Locate the cell with the specified text and output its [x, y] center coordinate. 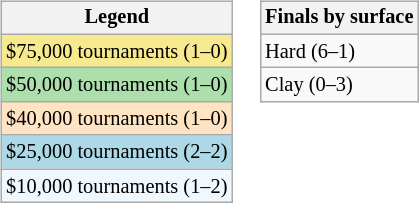
Clay (0–3) [339, 85]
Legend [116, 18]
$50,000 tournaments (1–0) [116, 85]
$10,000 tournaments (1–2) [116, 186]
Hard (6–1) [339, 51]
$25,000 tournaments (2–2) [116, 152]
$40,000 tournaments (1–0) [116, 119]
$75,000 tournaments (1–0) [116, 51]
Finals by surface [339, 18]
